From the cell containing the given text, extract its center point as [X, Y] coordinate. 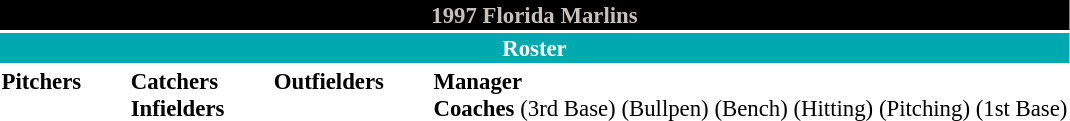
Roster [534, 48]
1997 Florida Marlins [534, 15]
